For the text-containing cell, return its midpoint in (X, Y) coordinate format. 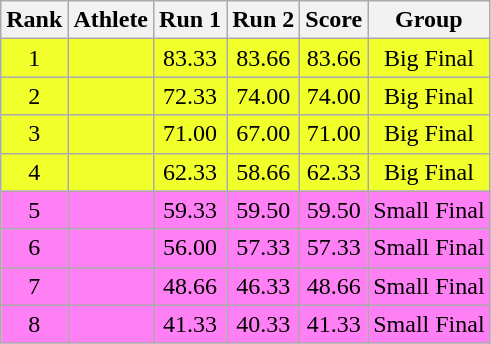
59.33 (190, 210)
1 (34, 58)
6 (34, 248)
8 (34, 324)
Score (334, 20)
46.33 (264, 286)
56.00 (190, 248)
67.00 (264, 134)
Group (429, 20)
Run 2 (264, 20)
4 (34, 172)
Rank (34, 20)
Run 1 (190, 20)
5 (34, 210)
40.33 (264, 324)
7 (34, 286)
Athlete (111, 20)
58.66 (264, 172)
3 (34, 134)
2 (34, 96)
72.33 (190, 96)
83.33 (190, 58)
